For the text-containing cell, return its midpoint in [x, y] coordinate format. 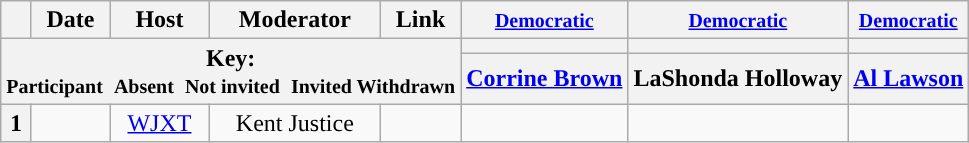
Link [420, 20]
1 [16, 123]
Date [70, 20]
Key: Participant Absent Not invited Invited Withdrawn [231, 72]
Al Lawson [908, 78]
Host [160, 20]
Moderator [294, 20]
LaShonda Holloway [738, 78]
Corrine Brown [544, 78]
Kent Justice [294, 123]
WJXT [160, 123]
